Detect which cell encompasses the target text, then output its (x, y) center coordinate. 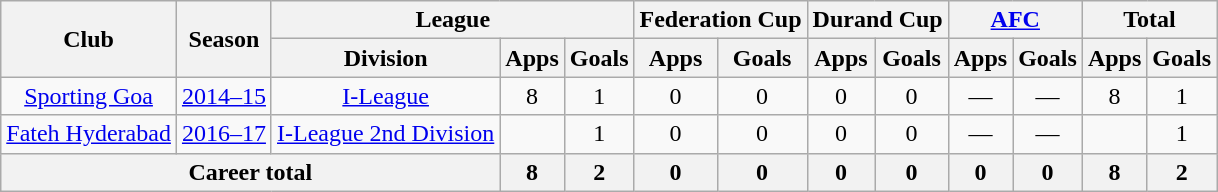
Career total (250, 172)
Total (1149, 20)
2014–15 (224, 96)
Sporting Goa (89, 96)
Fateh Hyderabad (89, 134)
League (452, 20)
Season (224, 39)
Durand Cup (878, 20)
I-League 2nd Division (385, 134)
Club (89, 39)
AFC (1015, 20)
I-League (385, 96)
Federation Cup (720, 20)
Division (385, 58)
2016–17 (224, 134)
